Determine the (X, Y) coordinate at the center of the cell enclosing the given text.  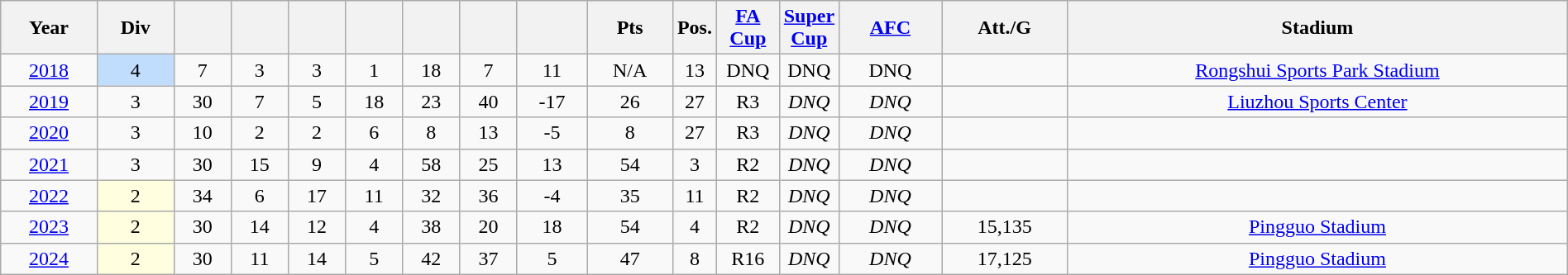
Super Cup (809, 28)
-5 (552, 133)
AFC (890, 28)
37 (488, 258)
N/A (630, 70)
Att./G (1005, 28)
FA Cup (748, 28)
58 (432, 164)
Stadium (1318, 28)
15,135 (1005, 227)
34 (202, 196)
42 (432, 258)
-4 (552, 196)
2021 (50, 164)
40 (488, 102)
38 (432, 227)
20 (488, 227)
25 (488, 164)
Pts (630, 28)
9 (316, 164)
26 (630, 102)
47 (630, 258)
Pos. (695, 28)
2024 (50, 258)
32 (432, 196)
Rongshui Sports Park Stadium (1318, 70)
10 (202, 133)
23 (432, 102)
Year (50, 28)
2023 (50, 227)
17 (316, 196)
12 (316, 227)
2020 (50, 133)
Liuzhou Sports Center (1318, 102)
36 (488, 196)
Div (136, 28)
17,125 (1005, 258)
15 (260, 164)
2022 (50, 196)
-17 (552, 102)
35 (630, 196)
1 (374, 70)
2019 (50, 102)
R16 (748, 258)
2018 (50, 70)
